Identify which cell holds the provided text, then report its [x, y] central coordinate. 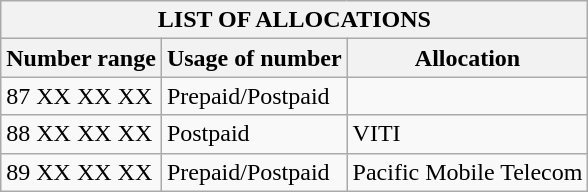
Usage of number [254, 58]
87 XX XX XX [82, 96]
88 XX XX XX [82, 134]
Allocation [468, 58]
Number range [82, 58]
VITI [468, 134]
89 XX XX XX [82, 172]
Postpaid [254, 134]
Pacific Mobile Telecom [468, 172]
LIST OF ALLOCATIONS [294, 20]
